Extract the [X, Y] coordinate from the center of the cell holding the provided text.  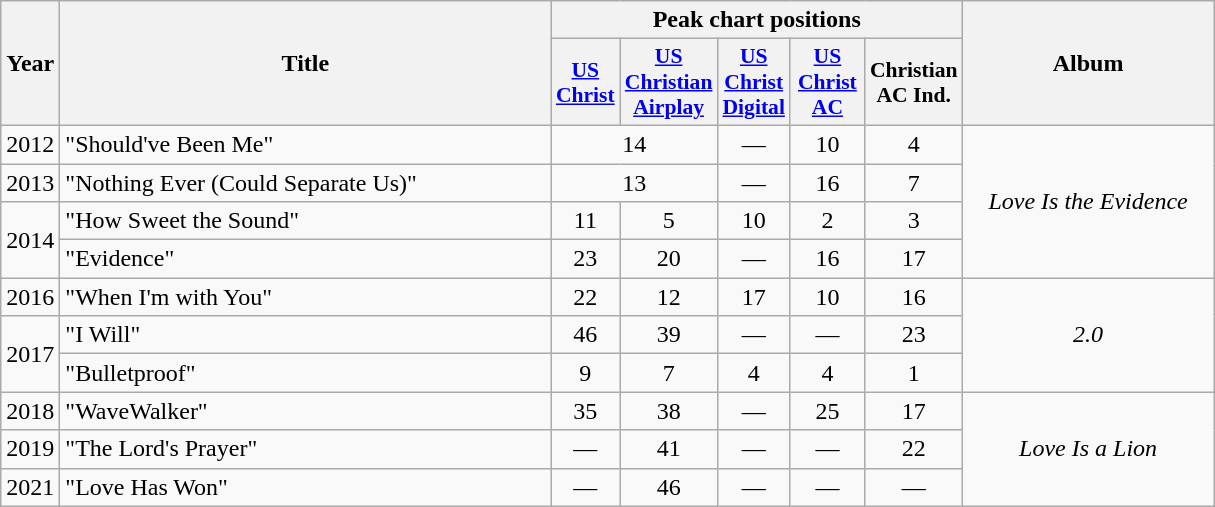
11 [586, 221]
13 [634, 183]
Love Is the Evidence [1088, 201]
Title [306, 64]
"Love Has Won" [306, 487]
2.0 [1088, 335]
US Christ [586, 82]
USChrist Digital [753, 82]
Love Is a Lion [1088, 449]
2012 [30, 144]
US Christian Airplay [669, 82]
12 [669, 297]
2013 [30, 183]
Year [30, 64]
"Bulletproof" [306, 373]
"Evidence" [306, 259]
"WaveWalker" [306, 411]
Peak chart positions [757, 20]
38 [669, 411]
2016 [30, 297]
2021 [30, 487]
39 [669, 335]
"I Will" [306, 335]
Album [1088, 64]
35 [586, 411]
Christian AC Ind. [914, 82]
3 [914, 221]
2014 [30, 240]
2017 [30, 354]
2019 [30, 449]
"How Sweet the Sound" [306, 221]
41 [669, 449]
2 [828, 221]
USChrist AC [828, 82]
1 [914, 373]
"When I'm with You" [306, 297]
20 [669, 259]
"Nothing Ever (Could Separate Us)" [306, 183]
9 [586, 373]
25 [828, 411]
2018 [30, 411]
14 [634, 144]
"The Lord's Prayer" [306, 449]
5 [669, 221]
"Should've Been Me" [306, 144]
